Provide the (X, Y) coordinate of the cell's center where the given text is located.  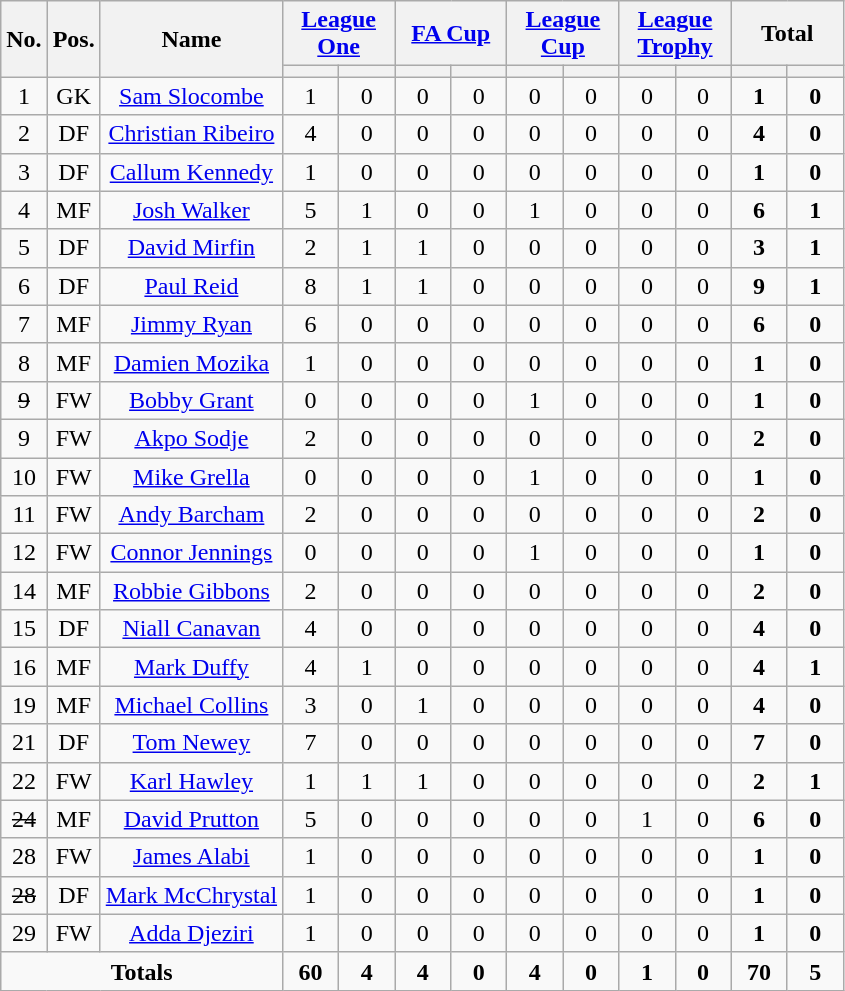
Christian Ribeiro (191, 134)
League One (339, 34)
Callum Kennedy (191, 172)
24 (24, 819)
Bobby Grant (191, 400)
Adda Djeziri (191, 933)
Name (191, 39)
15 (24, 629)
Jimmy Ryan (191, 324)
Connor Jennings (191, 553)
League Trophy (675, 34)
60 (311, 971)
22 (24, 781)
Robbie Gibbons (191, 591)
Paul Reid (191, 286)
Josh Walker (191, 210)
Sam Slocombe (191, 96)
Karl Hawley (191, 781)
Totals (142, 971)
Tom Newey (191, 743)
14 (24, 591)
Andy Barcham (191, 515)
League Cup (563, 34)
70 (759, 971)
Mike Grella (191, 477)
David Prutton (191, 819)
Mark Duffy (191, 667)
James Alabi (191, 857)
Damien Mozika (191, 362)
No. (24, 39)
Total (787, 34)
GK (74, 96)
David Mirfin (191, 248)
Michael Collins (191, 705)
Akpo Sodje (191, 438)
Niall Canavan (191, 629)
16 (24, 667)
19 (24, 705)
21 (24, 743)
FA Cup (451, 34)
10 (24, 477)
29 (24, 933)
11 (24, 515)
Mark McChrystal (191, 895)
Pos. (74, 39)
12 (24, 553)
